From the cell containing the given text, extract its center point as [x, y] coordinate. 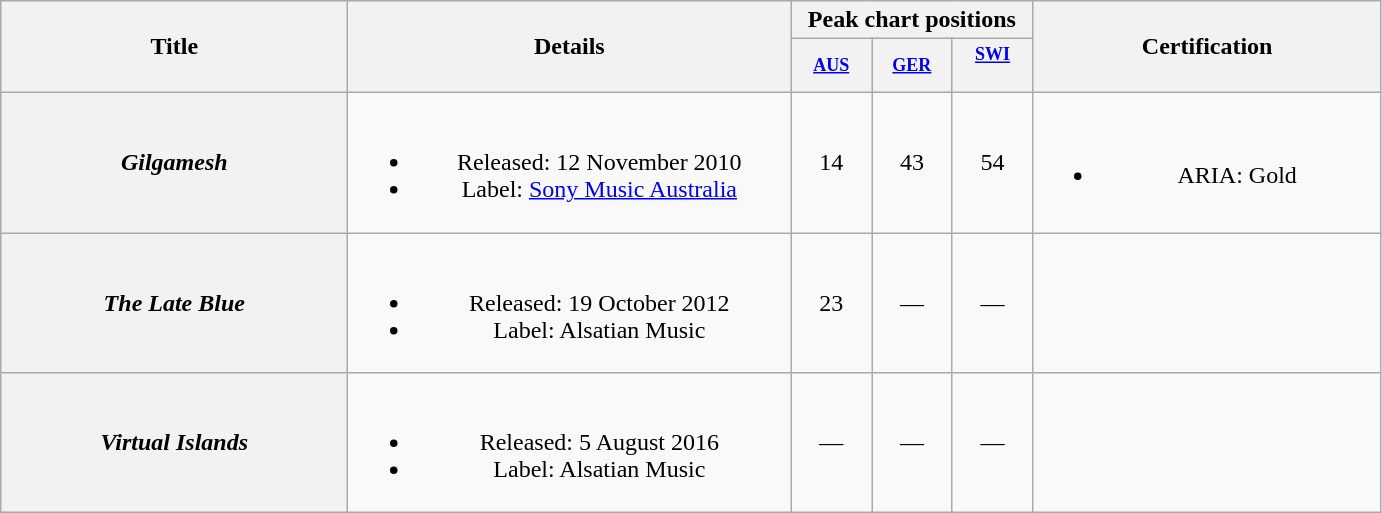
GER [912, 66]
Peak chart positions [912, 20]
ARIA: Gold [1208, 162]
Title [174, 47]
43 [912, 162]
Released: 12 November 2010Label: Sony Music Australia [570, 162]
14 [832, 162]
Gilgamesh [174, 162]
Released: 5 August 2016Label: Alsatian Music [570, 443]
Details [570, 47]
The Late Blue [174, 303]
Released: 19 October 2012Label: Alsatian Music [570, 303]
SWI [992, 66]
Certification [1208, 47]
54 [992, 162]
AUS [832, 66]
Virtual Islands [174, 443]
23 [832, 303]
